Detect which cell encompasses the target text, then output its (x, y) center coordinate. 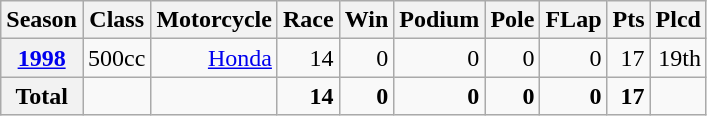
Pts (628, 20)
19th (678, 58)
500cc (116, 58)
Pole (512, 20)
Win (366, 20)
FLap (574, 20)
Class (116, 20)
Honda (214, 58)
Motorcycle (214, 20)
Plcd (678, 20)
Season (42, 20)
1998 (42, 58)
Race (308, 20)
Podium (440, 20)
Total (42, 96)
